From the cell containing the given text, extract its center point as (x, y) coordinate. 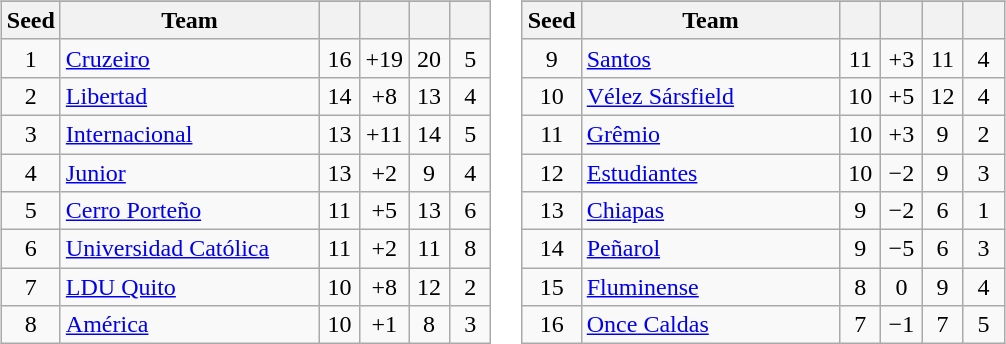
Once Caldas (710, 325)
Internacional (190, 134)
Santos (710, 58)
Vélez Sársfield (710, 96)
Fluminense (710, 287)
Cruzeiro (190, 58)
LDU Quito (190, 287)
0 (902, 287)
Estudiantes (710, 173)
Chiapas (710, 211)
20 (430, 58)
+19 (384, 58)
Peñarol (710, 249)
+1 (384, 325)
Grêmio (710, 134)
+11 (384, 134)
Cerro Porteño (190, 211)
−5 (902, 249)
Junior (190, 173)
−1 (902, 325)
América (190, 325)
Libertad (190, 96)
15 (552, 287)
Universidad Católica (190, 249)
